Scan for the cell matching the given text and deliver its (x, y) coordinate at center. 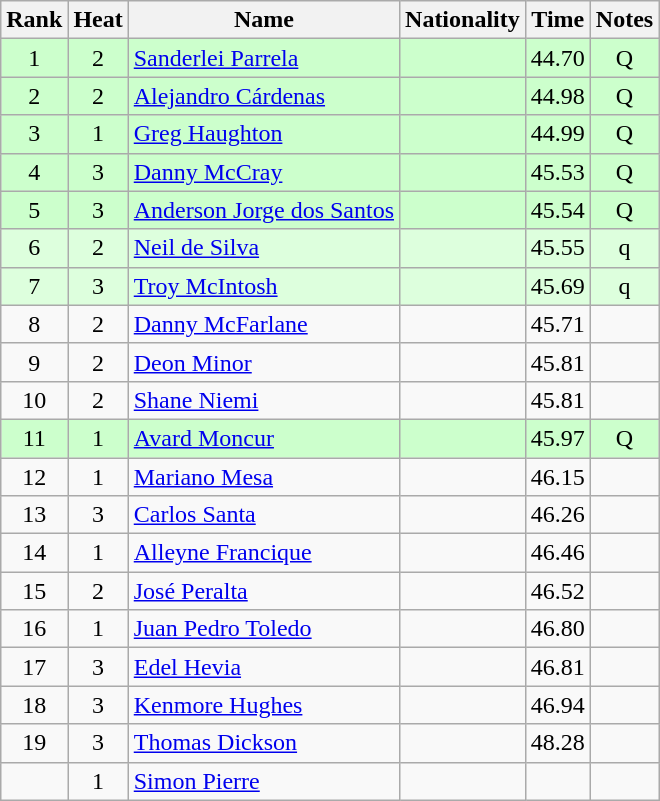
Time (558, 20)
45.71 (558, 324)
Shane Niemi (264, 400)
Anderson Jorge dos Santos (264, 210)
4 (34, 172)
Carlos Santa (264, 515)
46.46 (558, 553)
44.98 (558, 96)
Notes (624, 20)
9 (34, 362)
8 (34, 324)
14 (34, 553)
Rank (34, 20)
José Peralta (264, 591)
Deon Minor (264, 362)
Avard Moncur (264, 438)
Danny McCray (264, 172)
16 (34, 629)
46.81 (558, 667)
Troy McIntosh (264, 286)
Neil de Silva (264, 248)
46.80 (558, 629)
10 (34, 400)
Juan Pedro Toledo (264, 629)
48.28 (558, 743)
Heat (98, 20)
18 (34, 705)
Danny McFarlane (264, 324)
46.15 (558, 477)
Edel Hevia (264, 667)
12 (34, 477)
7 (34, 286)
Sanderlei Parrela (264, 58)
45.54 (558, 210)
46.94 (558, 705)
45.53 (558, 172)
46.52 (558, 591)
Name (264, 20)
Greg Haughton (264, 134)
13 (34, 515)
Alleyne Francique (264, 553)
Mariano Mesa (264, 477)
Nationality (463, 20)
46.26 (558, 515)
45.55 (558, 248)
Thomas Dickson (264, 743)
19 (34, 743)
5 (34, 210)
45.97 (558, 438)
44.99 (558, 134)
44.70 (558, 58)
11 (34, 438)
45.69 (558, 286)
17 (34, 667)
Alejandro Cárdenas (264, 96)
15 (34, 591)
6 (34, 248)
Simon Pierre (264, 781)
Kenmore Hughes (264, 705)
